Pinpoint the cell where the given text exists, returning its [x, y] midpoint coordinate. 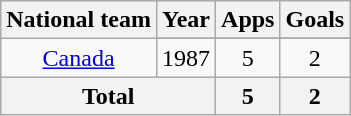
Canada [79, 58]
National team [79, 20]
Total [108, 96]
1987 [186, 58]
Goals [315, 20]
Apps [248, 20]
Year [186, 20]
